Provide the [x, y] coordinate of the cell's center where the given text is located.  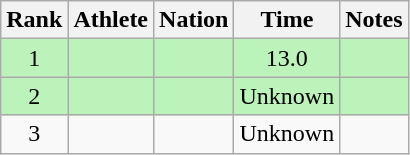
Notes [374, 20]
Athlete [111, 20]
Rank [34, 20]
3 [34, 134]
2 [34, 96]
13.0 [287, 58]
Time [287, 20]
1 [34, 58]
Nation [194, 20]
